Find where the given text appears and provide that cell's center as (x, y) coordinate. 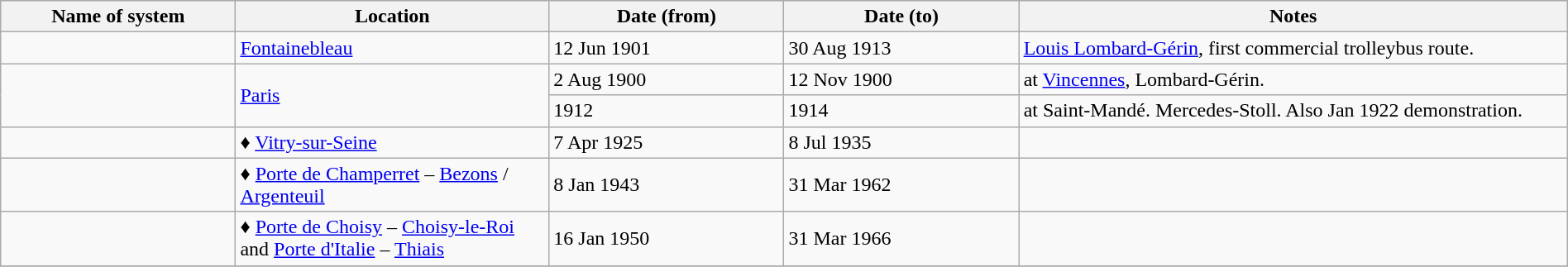
Paris (392, 95)
7 Apr 1925 (667, 142)
30 Aug 1913 (901, 48)
Notes (1293, 17)
Date (from) (667, 17)
Name of system (118, 17)
♦ Vitry-sur-Seine (392, 142)
12 Nov 1900 (901, 79)
31 Mar 1966 (901, 238)
8 Jul 1935 (901, 142)
Date (to) (901, 17)
31 Mar 1962 (901, 185)
2 Aug 1900 (667, 79)
16 Jan 1950 (667, 238)
12 Jun 1901 (667, 48)
8 Jan 1943 (667, 185)
at Vincennes, Lombard-Gérin. (1293, 79)
♦ Porte de Champerret – Bezons / Argenteuil (392, 185)
Location (392, 17)
at Saint-Mandé. Mercedes-Stoll. Also Jan 1922 demonstration. (1293, 111)
Louis Lombard-Gérin, first commercial trolleybus route. (1293, 48)
1912 (667, 111)
1914 (901, 111)
Fontainebleau (392, 48)
♦ Porte de Choisy – Choisy-le-Roi and Porte d'Italie – Thiais (392, 238)
